Pinpoint the cell where the given text exists, returning its [X, Y] midpoint coordinate. 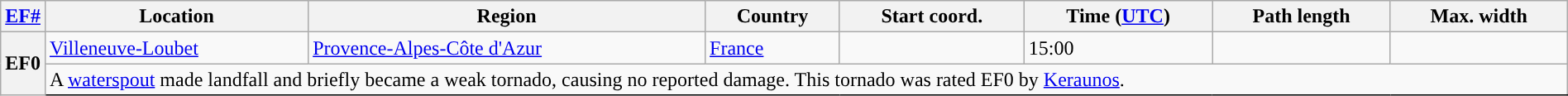
15:00 [1118, 48]
Path length [1302, 17]
Country [772, 17]
Villeneuve-Loubet [176, 48]
Provence-Alpes-Côte d'Azur [507, 48]
EF0 [23, 64]
France [772, 48]
Location [176, 17]
EF# [23, 17]
Start coord. [931, 17]
Region [507, 17]
Max. width [1479, 17]
A waterspout made landfall and briefly became a weak tornado, causing no reported damage. This tornado was rated EF0 by Keraunos. [806, 79]
Time (UTC) [1118, 17]
